Detect which cell encompasses the target text, then output its [X, Y] center coordinate. 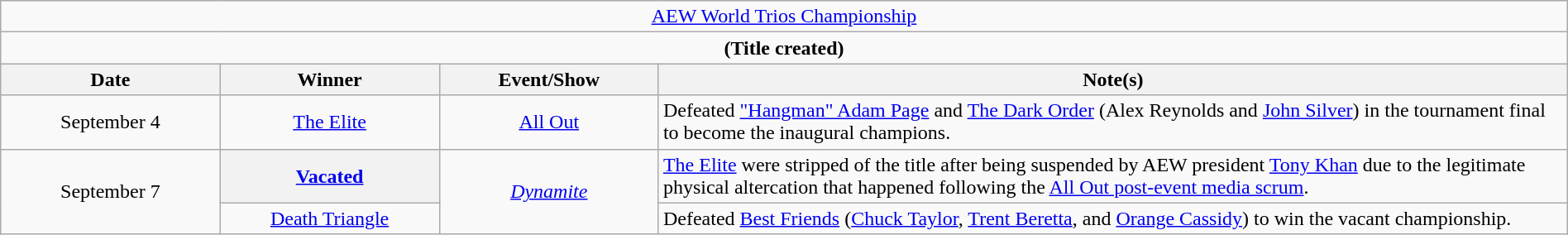
Defeated "Hangman" Adam Page and The Dark Order (Alex Reynolds and John Silver) in the tournament final to become the inaugural champions. [1113, 122]
AEW World Trios Championship [784, 17]
Note(s) [1113, 79]
The Elite [329, 122]
Defeated Best Friends (Chuck Taylor, Trent Beretta, and Orange Cassidy) to win the vacant championship. [1113, 218]
September 4 [111, 122]
Winner [329, 79]
Vacated [329, 175]
September 7 [111, 192]
Death Triangle [329, 218]
Date [111, 79]
Dynamite [549, 192]
(Title created) [784, 48]
All Out [549, 122]
Event/Show [549, 79]
